Provide the (x, y) coordinate of the cell's center where the given text is located.  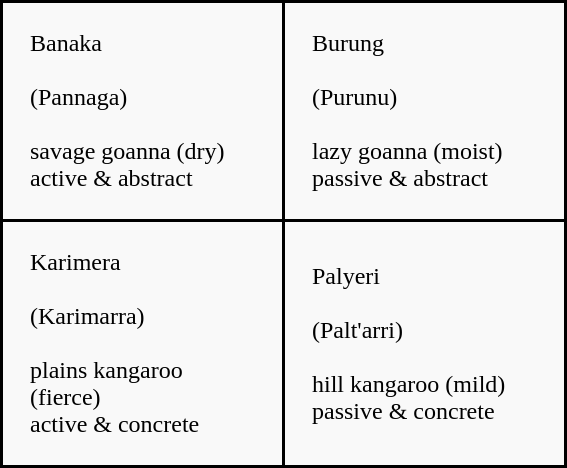
Banaka(Pannaga) savage goanna (dry) active & abstract (143, 112)
Karimera(Karimarra) plains kangaroo (fierce) active & concrete (143, 343)
Burung(Purunu) lazy goanna (moist) passive & abstract (425, 112)
Palyeri(Palt'arri) hill kangaroo (mild) passive & concrete (425, 343)
